Capture the cell that displays the provided text and extract its [x, y] central coordinate. 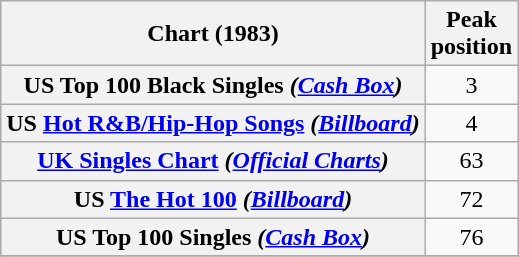
63 [471, 161]
US Hot R&B/Hip-Hop Songs (Billboard) [213, 123]
76 [471, 237]
4 [471, 123]
UK Singles Chart (Official Charts) [213, 161]
Chart (1983) [213, 34]
US Top 100 Singles (Cash Box) [213, 237]
US Top 100 Black Singles (Cash Box) [213, 85]
3 [471, 85]
Peakposition [471, 34]
72 [471, 199]
US The Hot 100 (Billboard) [213, 199]
